Capture the cell that displays the provided text and extract its [x, y] central coordinate. 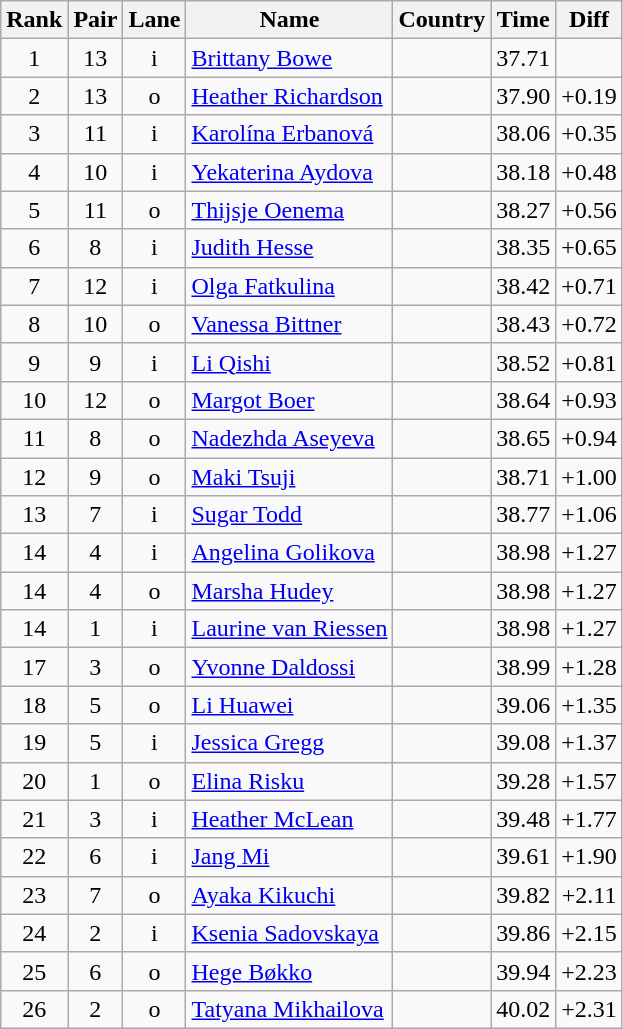
39.08 [524, 743]
Sugar Todd [290, 515]
+2.11 [590, 895]
Diff [590, 20]
Li Huawei [290, 705]
+2.15 [590, 933]
25 [34, 971]
39.48 [524, 819]
Pair [96, 20]
38.35 [524, 248]
Judith Hesse [290, 248]
+0.35 [590, 134]
39.06 [524, 705]
38.77 [524, 515]
Lane [154, 20]
Jessica Gregg [290, 743]
+1.06 [590, 515]
38.65 [524, 438]
Maki Tsuji [290, 477]
Vanessa Bittner [290, 324]
38.27 [524, 210]
+1.28 [590, 667]
24 [34, 933]
18 [34, 705]
Yekaterina Aydova [290, 172]
+0.72 [590, 324]
38.42 [524, 286]
Olga Fatkulina [290, 286]
+0.19 [590, 96]
23 [34, 895]
Nadezhda Aseyeva [290, 438]
38.18 [524, 172]
Ksenia Sadovskaya [290, 933]
26 [34, 1009]
37.90 [524, 96]
Angelina Golikova [290, 553]
20 [34, 781]
39.86 [524, 933]
40.02 [524, 1009]
38.99 [524, 667]
+1.00 [590, 477]
Hege Bøkko [290, 971]
Heather McLean [290, 819]
+0.56 [590, 210]
+1.77 [590, 819]
Thijsje Oenema [290, 210]
39.82 [524, 895]
+1.35 [590, 705]
+2.23 [590, 971]
17 [34, 667]
+1.90 [590, 857]
Margot Boer [290, 400]
39.61 [524, 857]
Marsha Hudey [290, 591]
+0.48 [590, 172]
Ayaka Kikuchi [290, 895]
21 [34, 819]
38.64 [524, 400]
38.71 [524, 477]
+0.93 [590, 400]
Name [290, 20]
38.52 [524, 362]
37.71 [524, 58]
Brittany Bowe [290, 58]
+0.65 [590, 248]
+0.71 [590, 286]
Yvonne Daldossi [290, 667]
Tatyana Mikhailova [290, 1009]
22 [34, 857]
+0.94 [590, 438]
19 [34, 743]
+1.37 [590, 743]
39.28 [524, 781]
Time [524, 20]
38.43 [524, 324]
39.94 [524, 971]
+2.31 [590, 1009]
Jang Mi [290, 857]
38.06 [524, 134]
Elina Risku [290, 781]
Laurine van Riessen [290, 629]
Rank [34, 20]
+1.57 [590, 781]
Karolína Erbanová [290, 134]
Li Qishi [290, 362]
+0.81 [590, 362]
Heather Richardson [290, 96]
Country [442, 20]
